Identify which cell holds the provided text, then report its (x, y) central coordinate. 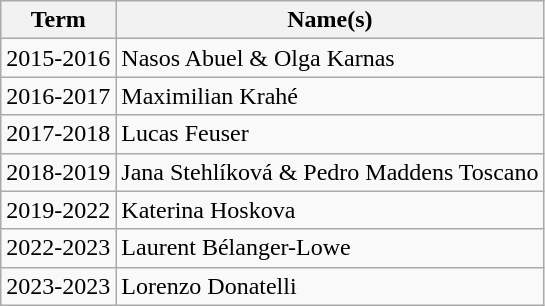
Katerina Hoskova (330, 210)
2019-2022 (58, 210)
2022-2023 (58, 248)
Lucas Feuser (330, 134)
2018-2019 (58, 172)
2016-2017 (58, 96)
Nasos Abuel & Olga Karnas (330, 58)
Laurent Bélanger-Lowe (330, 248)
Jana Stehlíková & Pedro Maddens Toscano (330, 172)
2015-2016 (58, 58)
Name(s) (330, 20)
Lorenzo Donatelli (330, 286)
2017-2018 (58, 134)
Maximilian Krahé (330, 96)
2023-2023 (58, 286)
Term (58, 20)
